Extract the (X, Y) coordinate from the center of the cell holding the provided text.  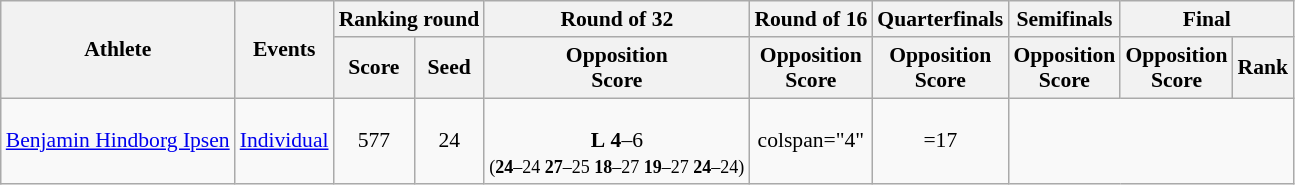
Benjamin Hindborg Ipsen (118, 142)
Final (1206, 19)
Quarterfinals (940, 19)
Events (284, 50)
Individual (284, 142)
Ranking round (410, 19)
24 (449, 142)
Round of 32 (616, 19)
colspan="4" (810, 142)
Rank (1264, 68)
=17 (940, 142)
Semifinals (1064, 19)
577 (374, 142)
L 4–6 (24–24 27–25 18–27 19–27 24–24) (616, 142)
Seed (449, 68)
Round of 16 (810, 19)
Athlete (118, 50)
Score (374, 68)
